Capture the cell that displays the provided text and extract its (X, Y) central coordinate. 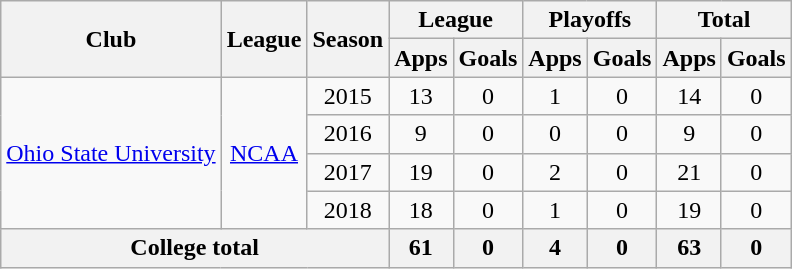
14 (689, 96)
Club (111, 39)
2016 (348, 134)
61 (421, 248)
13 (421, 96)
63 (689, 248)
Playoffs (590, 20)
4 (555, 248)
21 (689, 172)
2018 (348, 210)
2017 (348, 172)
NCAA (264, 153)
Total (724, 20)
Season (348, 39)
2 (555, 172)
2015 (348, 96)
College total (195, 248)
Ohio State University (111, 153)
18 (421, 210)
